Output the [X, Y] coordinate of the center of the cell containing the given text.  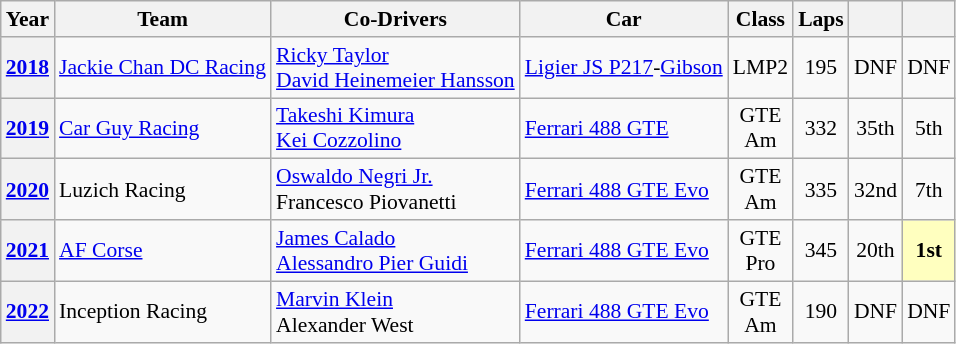
James Calado Alessandro Pier Guidi [396, 250]
Car [624, 19]
32nd [876, 190]
Class [760, 19]
20th [876, 250]
2022 [28, 312]
35th [876, 128]
Team [162, 19]
Co-Drivers [396, 19]
Ferrari 488 GTE [624, 128]
345 [821, 250]
Car Guy Racing [162, 128]
2019 [28, 128]
Ligier JS P217-Gibson [624, 68]
GTEPro [760, 250]
Luzich Racing [162, 190]
195 [821, 68]
Oswaldo Negri Jr. Francesco Piovanetti [396, 190]
Jackie Chan DC Racing [162, 68]
Inception Racing [162, 312]
AF Corse [162, 250]
2020 [28, 190]
Marvin Klein Alexander West [396, 312]
190 [821, 312]
332 [821, 128]
Laps [821, 19]
5th [928, 128]
Ricky Taylor David Heinemeier Hansson [396, 68]
7th [928, 190]
Takeshi Kimura Kei Cozzolino [396, 128]
Year [28, 19]
1st [928, 250]
335 [821, 190]
2018 [28, 68]
2021 [28, 250]
LMP2 [760, 68]
